Output the (X, Y) coordinate of the center of the cell containing the given text.  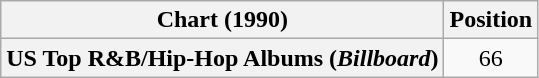
66 (491, 58)
US Top R&B/Hip-Hop Albums (Billboard) (222, 58)
Position (491, 20)
Chart (1990) (222, 20)
